Find where the given text appears and provide that cell's center as (X, Y) coordinate. 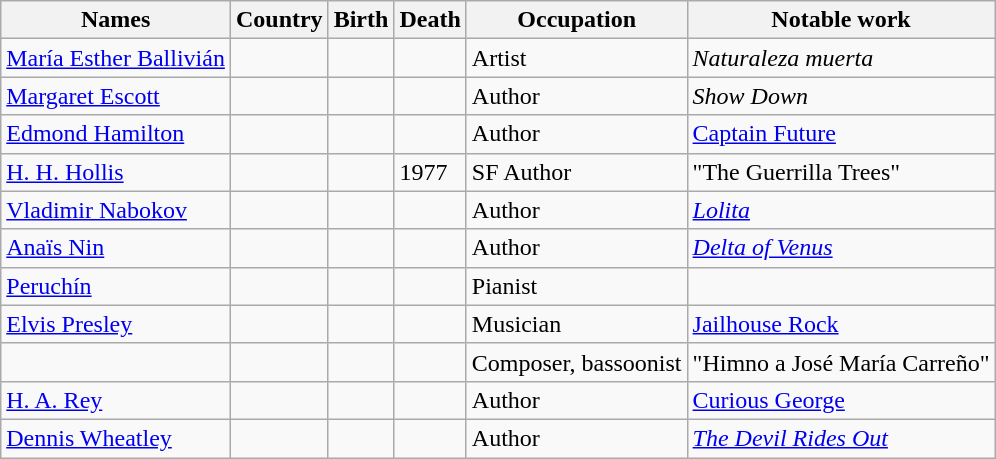
Notable work (841, 20)
The Devil Rides Out (841, 438)
Show Down (841, 96)
Names (116, 20)
Country (279, 20)
Occupation (576, 20)
SF Author (576, 172)
Vladimir Nabokov (116, 210)
Peruchín (116, 286)
Edmond Hamilton (116, 134)
1977 (430, 172)
Anaïs Nin (116, 248)
Captain Future (841, 134)
"Himno a José María Carreño" (841, 362)
Artist (576, 58)
Dennis Wheatley (116, 438)
Jailhouse Rock (841, 324)
Pianist (576, 286)
Naturaleza muerta (841, 58)
Birth (361, 20)
Composer, bassoonist (576, 362)
Delta of Venus (841, 248)
Margaret Escott (116, 96)
Musician (576, 324)
H. H. Hollis (116, 172)
Curious George (841, 400)
Elvis Presley (116, 324)
María Esther Ballivián (116, 58)
Death (430, 20)
"The Guerrilla Trees" (841, 172)
Lolita (841, 210)
H. A. Rey (116, 400)
